Return (x, y) of the center of cell containing provided text 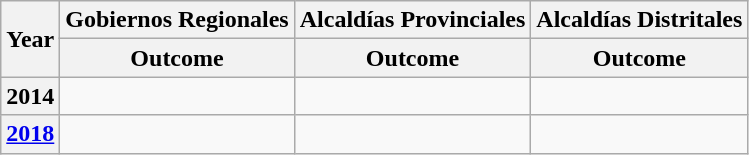
2014 (30, 96)
Alcaldías Provinciales (412, 20)
Year (30, 39)
2018 (30, 134)
Gobiernos Regionales (177, 20)
Alcaldías Distritales (640, 20)
